Locate the cell with the specified text and output its (X, Y) center coordinate. 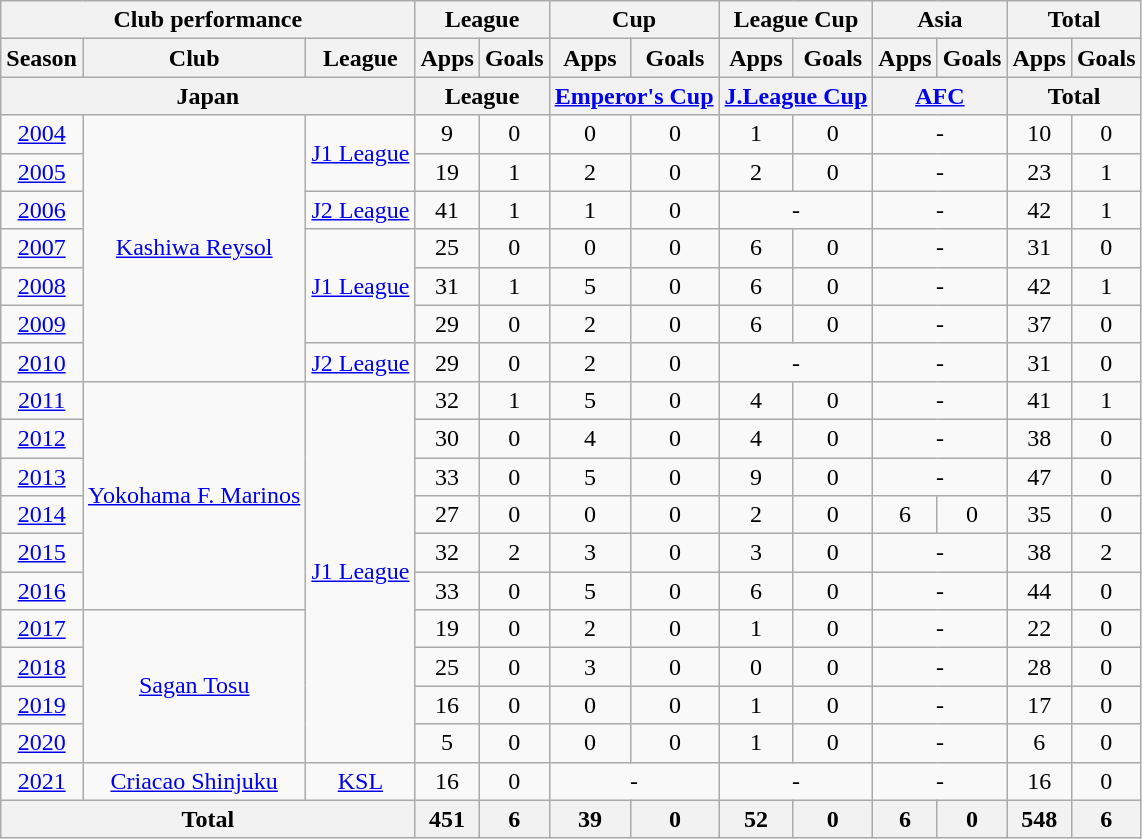
548 (1039, 819)
Emperor's Cup (634, 96)
2010 (42, 362)
22 (1039, 629)
28 (1039, 667)
2013 (42, 477)
Criacao Shinjuku (194, 781)
Asia (940, 20)
2007 (42, 248)
27 (447, 515)
2020 (42, 743)
Yokohama F. Marinos (194, 495)
44 (1039, 591)
2017 (42, 629)
Club performance (208, 20)
52 (756, 819)
2016 (42, 591)
47 (1039, 477)
451 (447, 819)
League Cup (796, 20)
Season (42, 58)
2004 (42, 134)
2021 (42, 781)
39 (590, 819)
23 (1039, 172)
Sagan Tosu (194, 686)
Cup (634, 20)
J.League Cup (796, 96)
2008 (42, 286)
KSL (360, 781)
Club (194, 58)
37 (1039, 324)
2012 (42, 438)
2011 (42, 400)
2009 (42, 324)
10 (1039, 134)
Japan (208, 96)
2014 (42, 515)
17 (1039, 705)
30 (447, 438)
35 (1039, 515)
2005 (42, 172)
2006 (42, 210)
AFC (940, 96)
2019 (42, 705)
2015 (42, 553)
Kashiwa Reysol (194, 248)
2018 (42, 667)
